Locate the cell with the specified text and output its [x, y] center coordinate. 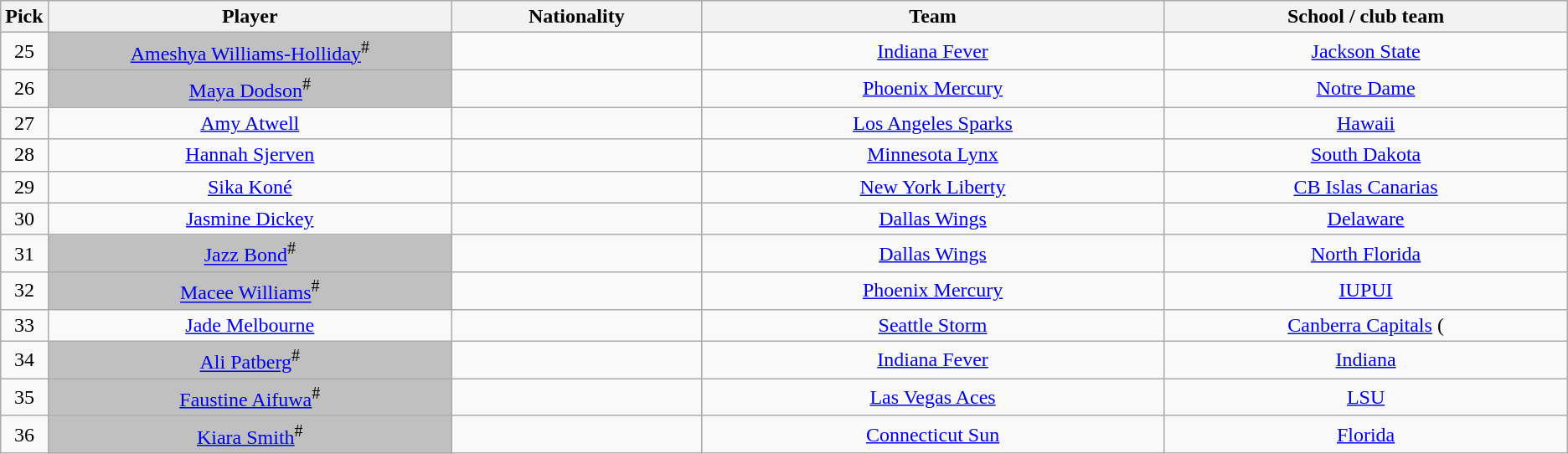
Los Angeles Sparks [933, 123]
Hannah Sjerven [250, 155]
Kiara Smith# [250, 434]
34 [24, 360]
New York Liberty [933, 187]
Indiana [1365, 360]
Ali Patberg# [250, 360]
School / club team [1365, 17]
Team [933, 17]
Delaware [1365, 219]
30 [24, 219]
CB Islas Canarias [1365, 187]
Notre Dame [1365, 89]
Sika Koné [250, 187]
Ameshya Williams-Holliday# [250, 52]
Jazz Bond# [250, 253]
Minnesota Lynx [933, 155]
Canberra Capitals ( [1365, 325]
26 [24, 89]
25 [24, 52]
Maya Dodson# [250, 89]
North Florida [1365, 253]
Macee Williams# [250, 291]
LSU [1365, 397]
Jackson State [1365, 52]
28 [24, 155]
Nationality [576, 17]
Connecticut Sun [933, 434]
33 [24, 325]
Seattle Storm [933, 325]
Jasmine Dickey [250, 219]
35 [24, 397]
27 [24, 123]
IUPUI [1365, 291]
South Dakota [1365, 155]
29 [24, 187]
32 [24, 291]
Florida [1365, 434]
Las Vegas Aces [933, 397]
Jade Melbourne [250, 325]
Faustine Aifuwa# [250, 397]
Pick [24, 17]
Player [250, 17]
31 [24, 253]
36 [24, 434]
Hawaii [1365, 123]
Amy Atwell [250, 123]
